Scan for the cell matching the given text and deliver its (X, Y) coordinate at center. 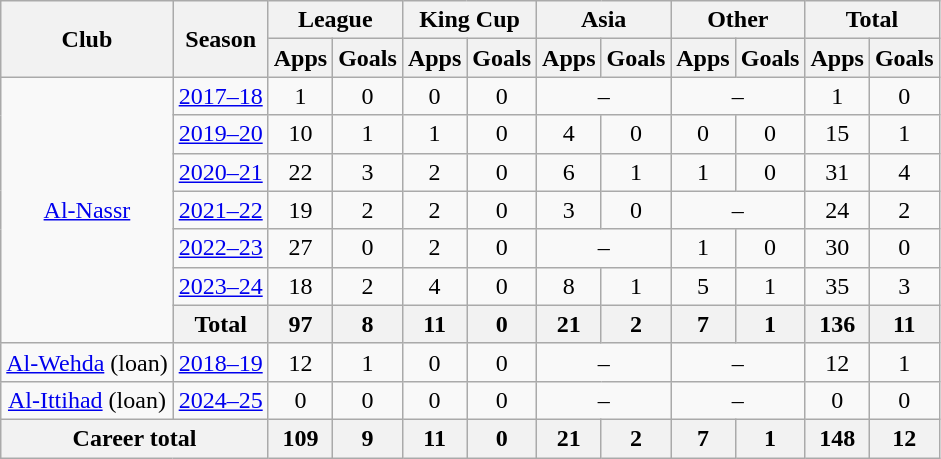
King Cup (469, 20)
League (335, 20)
136 (837, 324)
Al-Nassr (87, 210)
148 (837, 438)
2023–24 (220, 286)
Asia (604, 20)
109 (300, 438)
24 (837, 210)
31 (837, 172)
2020–21 (220, 172)
10 (300, 134)
Career total (134, 438)
18 (300, 286)
35 (837, 286)
2018–19 (220, 362)
27 (300, 248)
9 (368, 438)
2022–23 (220, 248)
2021–22 (220, 210)
Al-Ittihad (loan) (87, 400)
Season (220, 39)
2024–25 (220, 400)
6 (569, 172)
Al-Wehda (loan) (87, 362)
Other (738, 20)
19 (300, 210)
2019–20 (220, 134)
30 (837, 248)
22 (300, 172)
5 (703, 286)
97 (300, 324)
Club (87, 39)
2017–18 (220, 96)
15 (837, 134)
